For the text-containing cell, return its midpoint in (X, Y) coordinate format. 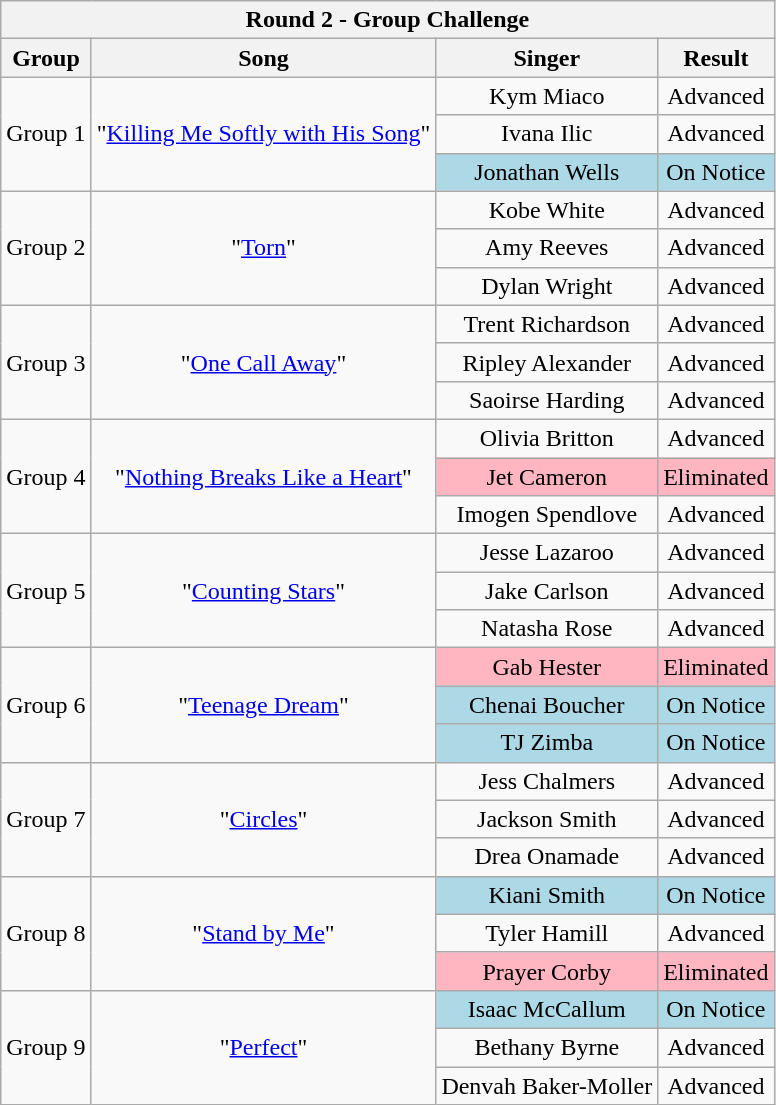
Trent Richardson (547, 324)
Natasha Rose (547, 629)
Dylan Wright (547, 286)
Group 1 (46, 134)
Imogen Spendlove (547, 515)
"Perfect" (264, 1047)
Group (46, 58)
Jonathan Wells (547, 172)
Jackson Smith (547, 819)
"Circles" (264, 819)
Result (716, 58)
Group 6 (46, 705)
Denvah Baker-Moller (547, 1085)
Group 9 (46, 1047)
"Torn" (264, 248)
Ivana Ilic (547, 134)
Gab Hester (547, 667)
Singer (547, 58)
"Teenage Dream" (264, 705)
Group 3 (46, 362)
Tyler Hamill (547, 933)
Ripley Alexander (547, 362)
Jesse Lazaroo (547, 553)
"Stand by Me" (264, 933)
"Nothing Breaks Like a Heart" (264, 476)
Drea Onamade (547, 857)
Prayer Corby (547, 971)
Chenai Boucher (547, 705)
Bethany Byrne (547, 1047)
Group 5 (46, 591)
Jet Cameron (547, 477)
Kiani Smith (547, 895)
Group 7 (46, 819)
Kym Miaco (547, 96)
Kobe White (547, 210)
"Killing Me Softly with His Song" (264, 134)
Saoirse Harding (547, 400)
Round 2 - Group Challenge (388, 20)
Song (264, 58)
Amy Reeves (547, 248)
Group 4 (46, 476)
Jess Chalmers (547, 781)
Group 8 (46, 933)
"Counting Stars" (264, 591)
Olivia Britton (547, 438)
TJ Zimba (547, 743)
Group 2 (46, 248)
Isaac McCallum (547, 1009)
"One Call Away" (264, 362)
Jake Carlson (547, 591)
